Pinpoint the cell where the given text exists, returning its (x, y) midpoint coordinate. 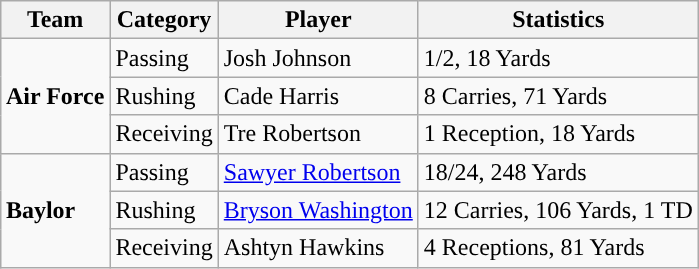
Category (164, 20)
Cade Harris (318, 96)
Baylor (54, 210)
Air Force (54, 96)
1/2, 18 Yards (558, 58)
Statistics (558, 20)
18/24, 248 Yards (558, 172)
Player (318, 20)
8 Carries, 71 Yards (558, 96)
1 Reception, 18 Yards (558, 134)
4 Receptions, 81 Yards (558, 248)
Josh Johnson (318, 58)
Team (54, 20)
Sawyer Robertson (318, 172)
Tre Robertson (318, 134)
Ashtyn Hawkins (318, 248)
12 Carries, 106 Yards, 1 TD (558, 210)
Bryson Washington (318, 210)
